Find where the given text appears and provide that cell's center as (x, y) coordinate. 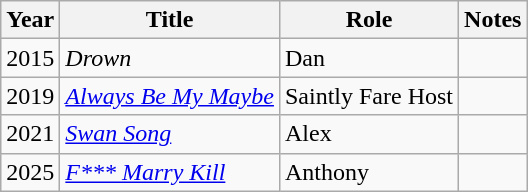
2019 (30, 96)
2025 (30, 172)
Drown (170, 58)
Swan Song (170, 134)
Role (368, 20)
F*** Marry Kill (170, 172)
Anthony (368, 172)
2015 (30, 58)
Title (170, 20)
Notes (493, 20)
Year (30, 20)
Always Be My Maybe (170, 96)
Dan (368, 58)
2021 (30, 134)
Saintly Fare Host (368, 96)
Alex (368, 134)
